Find where the given text appears and provide that cell's center as [x, y] coordinate. 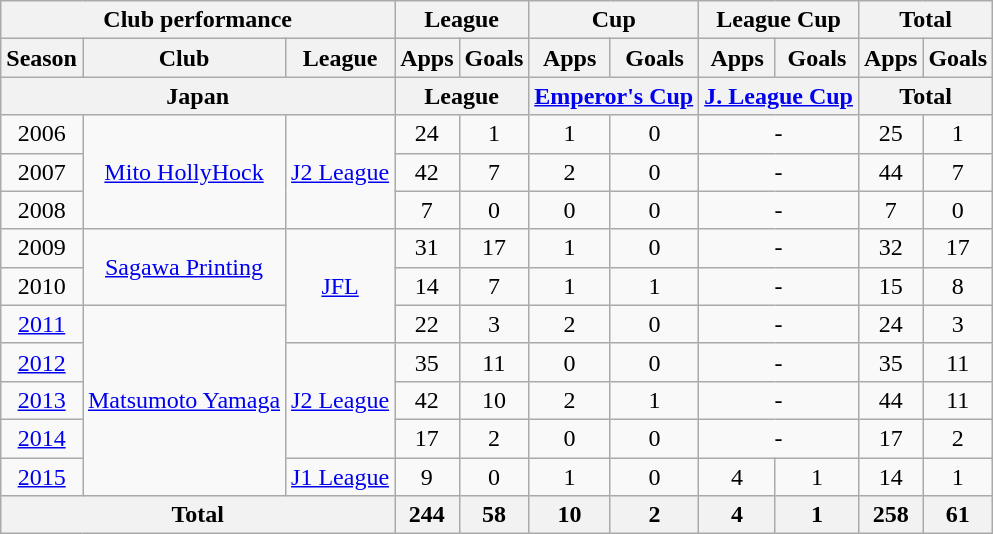
2014 [42, 438]
2009 [42, 248]
258 [890, 515]
Cup [614, 20]
Matsumoto Yamaga [184, 400]
32 [890, 248]
2007 [42, 172]
Club performance [198, 20]
2010 [42, 286]
244 [427, 515]
2013 [42, 400]
2011 [42, 324]
15 [890, 286]
25 [890, 134]
Japan [198, 96]
2006 [42, 134]
League Cup [779, 20]
22 [427, 324]
JFL [340, 286]
J1 League [340, 477]
2012 [42, 362]
58 [494, 515]
2015 [42, 477]
Emperor's Cup [614, 96]
Season [42, 58]
Sagawa Printing [184, 267]
Club [184, 58]
9 [427, 477]
2008 [42, 210]
31 [427, 248]
61 [958, 515]
Mito HollyHock [184, 172]
J. League Cup [779, 96]
8 [958, 286]
